For the text-containing cell, return its midpoint in [x, y] coordinate format. 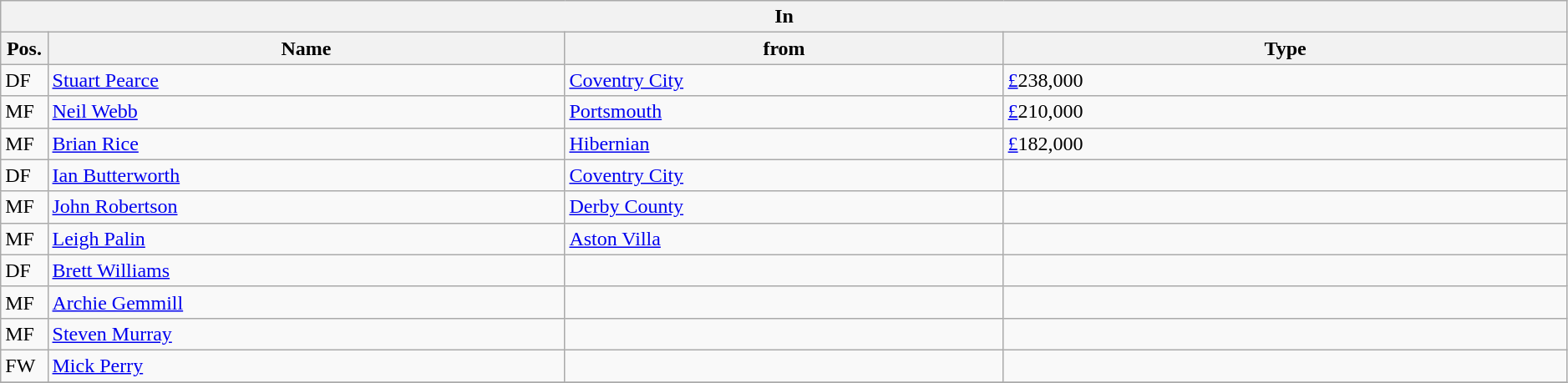
Name [306, 48]
Neil Webb [306, 112]
In [784, 17]
Stuart Pearce [306, 80]
Steven Murray [306, 334]
Archie Gemmill [306, 302]
FW [24, 365]
Aston Villa [784, 239]
Leigh Palin [306, 239]
£238,000 [1285, 80]
from [784, 48]
Portsmouth [784, 112]
Mick Perry [306, 365]
Derby County [784, 207]
£182,000 [1285, 144]
Hibernian [784, 144]
Brett Williams [306, 270]
Brian Rice [306, 144]
£210,000 [1285, 112]
Pos. [24, 48]
Ian Butterworth [306, 175]
John Robertson [306, 207]
Type [1285, 48]
